Output the [x, y] coordinate of the center of the cell containing the given text.  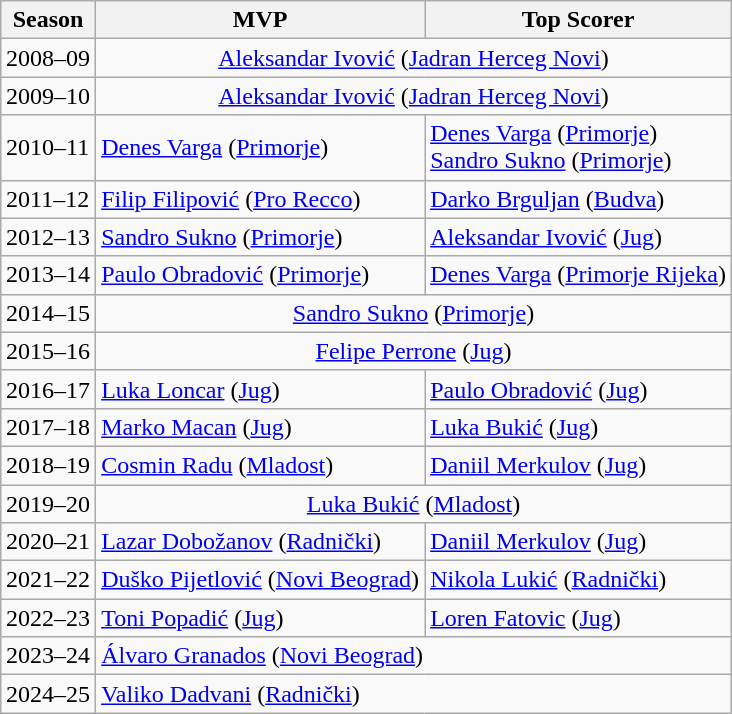
Paulo Obradović (Jug) [578, 389]
Loren Fatovic (Jug) [578, 618]
Lazar Dobožanov (Radnički) [260, 542]
Aleksandar Ivović (Jug) [578, 237]
2011–12 [48, 199]
Álvaro Granados (Novi Beograd) [414, 656]
Cosmin Radu (Mladost) [260, 465]
2008–09 [48, 58]
Duško Pijetlović (Novi Beograd) [260, 580]
Felipe Perrone (Jug) [414, 351]
2014–15 [48, 313]
Marko Macan (Jug) [260, 427]
MVP [260, 20]
2012–13 [48, 237]
2021–22 [48, 580]
Top Scorer [578, 20]
Luka Bukić (Mladost) [414, 503]
Luka Bukić (Jug) [578, 427]
2020–21 [48, 542]
Luka Loncar (Jug) [260, 389]
2022–23 [48, 618]
2018–19 [48, 465]
2013–14 [48, 275]
Denes Varga (Primorje) [260, 148]
2017–18 [48, 427]
Toni Popadić (Jug) [260, 618]
2016–17 [48, 389]
Valiko Dadvani (Radnički) [414, 694]
2015–16 [48, 351]
Denes Varga (Primorje Rijeka) [578, 275]
Paulo Obradović (Primorje) [260, 275]
Denes Varga (Primorje) Sandro Sukno (Primorje) [578, 148]
2024–25 [48, 694]
Darko Brguljan (Budva) [578, 199]
2019–20 [48, 503]
Filip Filipović (Pro Recco) [260, 199]
Season [48, 20]
2009–10 [48, 96]
2023–24 [48, 656]
Nikola Lukić (Radnički) [578, 580]
2010–11 [48, 148]
